Scan for the cell matching the given text and deliver its [X, Y] coordinate at center. 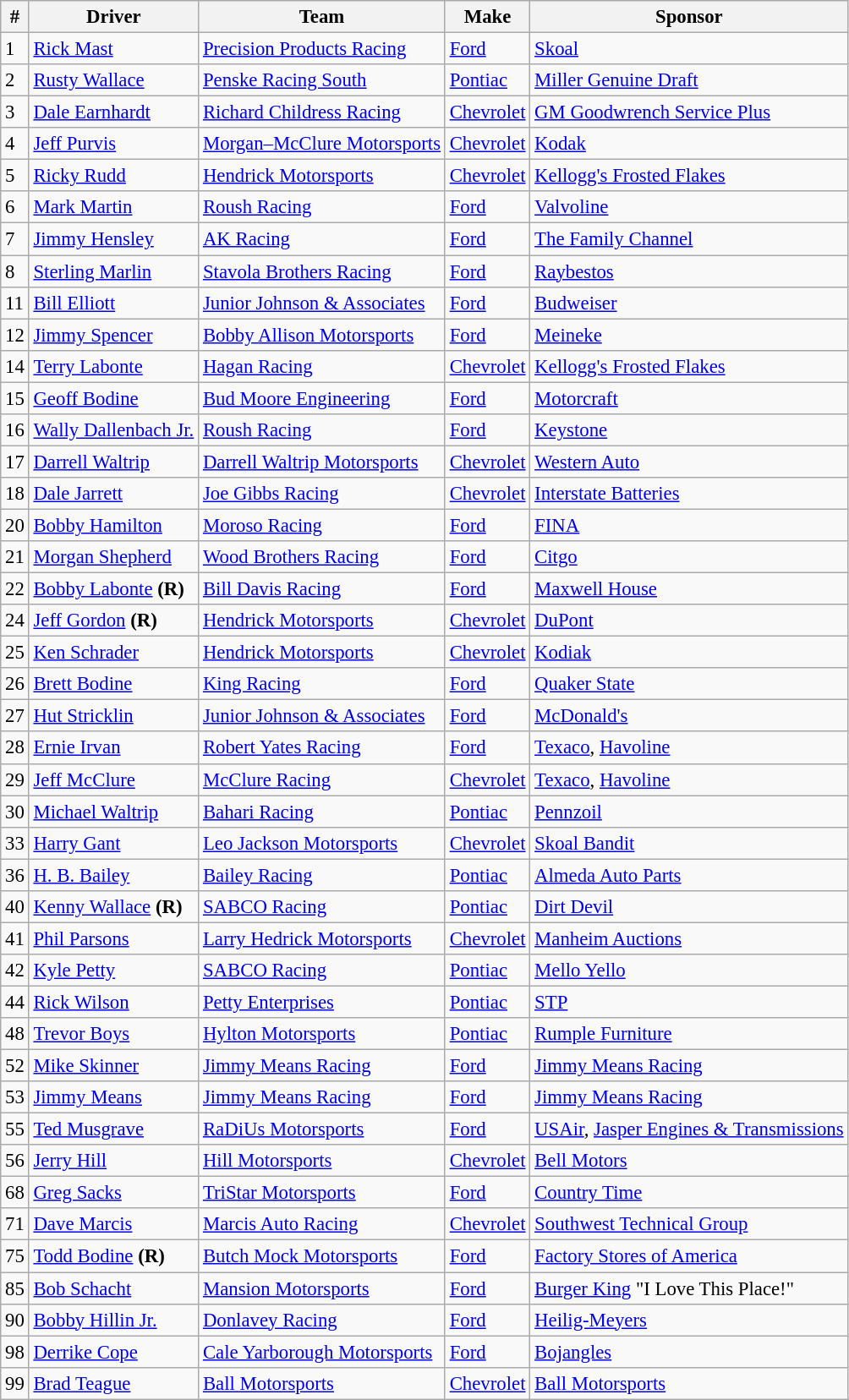
Dale Jarrett [113, 494]
17 [15, 462]
Penske Racing South [322, 80]
98 [15, 1352]
Burger King "I Love This Place!" [689, 1288]
Motorcraft [689, 398]
Ernie Irvan [113, 748]
6 [15, 207]
Bobby Hillin Jr. [113, 1320]
Kodiak [689, 653]
53 [15, 1097]
28 [15, 748]
Southwest Technical Group [689, 1225]
Hut Stricklin [113, 716]
Rumple Furniture [689, 1034]
Bill Davis Racing [322, 589]
McClure Racing [322, 779]
8 [15, 271]
Driver [113, 17]
68 [15, 1193]
Brett Bodine [113, 684]
Morgan–McClure Motorsports [322, 144]
FINA [689, 525]
Maxwell House [689, 589]
24 [15, 621]
Ricky Rudd [113, 176]
Dirt Devil [689, 907]
18 [15, 494]
STP [689, 1002]
1 [15, 49]
Keystone [689, 430]
Rick Mast [113, 49]
Manheim Auctions [689, 938]
16 [15, 430]
Mansion Motorsports [322, 1288]
Factory Stores of America [689, 1256]
Hylton Motorsports [322, 1034]
DuPont [689, 621]
Petty Enterprises [322, 1002]
29 [15, 779]
90 [15, 1320]
Jeff McClure [113, 779]
Bobby Allison Motorsports [322, 335]
Derrike Cope [113, 1352]
Kodak [689, 144]
Raybestos [689, 271]
Bailey Racing [322, 875]
RaDiUs Motorsports [322, 1129]
The Family Channel [689, 239]
TriStar Motorsports [322, 1193]
15 [15, 398]
Bob Schacht [113, 1288]
Precision Products Racing [322, 49]
Country Time [689, 1193]
Bahari Racing [322, 812]
Butch Mock Motorsports [322, 1256]
Make [487, 17]
Team [322, 17]
Pennzoil [689, 812]
Greg Sacks [113, 1193]
Phil Parsons [113, 938]
Meineke [689, 335]
GM Goodwrench Service Plus [689, 112]
Harry Gant [113, 843]
Trevor Boys [113, 1034]
Citgo [689, 557]
Almeda Auto Parts [689, 875]
Quaker State [689, 684]
75 [15, 1256]
McDonald's [689, 716]
AK Racing [322, 239]
11 [15, 303]
22 [15, 589]
Jeff Gordon (R) [113, 621]
Jimmy Hensley [113, 239]
Cale Yarborough Motorsports [322, 1352]
Stavola Brothers Racing [322, 271]
Mello Yello [689, 971]
33 [15, 843]
Joe Gibbs Racing [322, 494]
Mark Martin [113, 207]
Budweiser [689, 303]
Ken Schrader [113, 653]
H. B. Bailey [113, 875]
12 [15, 335]
52 [15, 1066]
Sponsor [689, 17]
3 [15, 112]
Mike Skinner [113, 1066]
71 [15, 1225]
44 [15, 1002]
Bobby Hamilton [113, 525]
Terry Labonte [113, 366]
14 [15, 366]
Michael Waltrip [113, 812]
Kenny Wallace (R) [113, 907]
27 [15, 716]
Bud Moore Engineering [322, 398]
Morgan Shepherd [113, 557]
Bojangles [689, 1352]
Darrell Waltrip Motorsports [322, 462]
Jerry Hill [113, 1161]
Miller Genuine Draft [689, 80]
21 [15, 557]
Leo Jackson Motorsports [322, 843]
Interstate Batteries [689, 494]
56 [15, 1161]
Skoal Bandit [689, 843]
Moroso Racing [322, 525]
Rusty Wallace [113, 80]
42 [15, 971]
Jimmy Means [113, 1097]
Donlavey Racing [322, 1320]
King Racing [322, 684]
4 [15, 144]
Western Auto [689, 462]
85 [15, 1288]
Dale Earnhardt [113, 112]
2 [15, 80]
30 [15, 812]
Kyle Petty [113, 971]
48 [15, 1034]
55 [15, 1129]
36 [15, 875]
99 [15, 1383]
Dave Marcis [113, 1225]
Sterling Marlin [113, 271]
26 [15, 684]
Bobby Labonte (R) [113, 589]
Todd Bodine (R) [113, 1256]
USAir, Jasper Engines & Transmissions [689, 1129]
7 [15, 239]
Brad Teague [113, 1383]
Wood Brothers Racing [322, 557]
Marcis Auto Racing [322, 1225]
Robert Yates Racing [322, 748]
Bell Motors [689, 1161]
Heilig-Meyers [689, 1320]
25 [15, 653]
Jimmy Spencer [113, 335]
Richard Childress Racing [322, 112]
Ted Musgrave [113, 1129]
Larry Hedrick Motorsports [322, 938]
40 [15, 907]
5 [15, 176]
20 [15, 525]
41 [15, 938]
Darrell Waltrip [113, 462]
Valvoline [689, 207]
Hill Motorsports [322, 1161]
Bill Elliott [113, 303]
Geoff Bodine [113, 398]
Rick Wilson [113, 1002]
Wally Dallenbach Jr. [113, 430]
Skoal [689, 49]
Jeff Purvis [113, 144]
# [15, 17]
Hagan Racing [322, 366]
